Find where the given text appears and provide that cell's center as [x, y] coordinate. 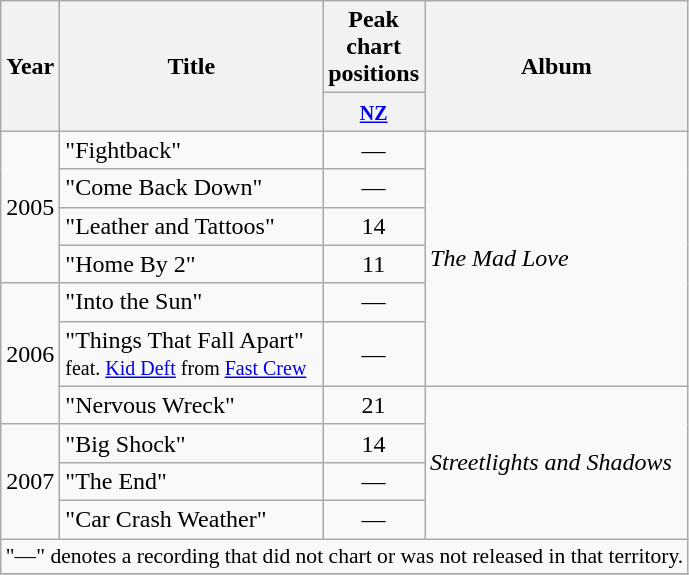
"Leather and Tattoos" [192, 226]
21 [374, 405]
"Into the Sun" [192, 302]
"Fightback" [192, 150]
"—" denotes a recording that did not chart or was not released in that territory. [345, 556]
Year [30, 66]
"Come Back Down" [192, 188]
Album [556, 66]
"The End" [192, 481]
2006 [30, 354]
Title [192, 66]
"Big Shock" [192, 443]
"Car Crash Weather" [192, 519]
2005 [30, 207]
"Nervous Wreck" [192, 405]
Streetlights and Shadows [556, 462]
11 [374, 264]
"Home By 2" [192, 264]
NZ [374, 112]
2007 [30, 481]
The Mad Love [556, 258]
"Things That Fall Apart"feat. Kid Deft from Fast Crew [192, 354]
Peak chart positions [374, 47]
